Detect which cell encompasses the target text, then output its [X, Y] center coordinate. 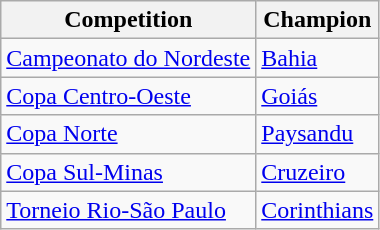
Campeonato do Nordeste [128, 58]
Copa Norte [128, 134]
Copa Centro-Oeste [128, 96]
Cruzeiro [318, 172]
Goiás [318, 96]
Copa Sul-Minas [128, 172]
Torneio Rio-São Paulo [128, 210]
Champion [318, 20]
Paysandu [318, 134]
Bahia [318, 58]
Competition [128, 20]
Corinthians [318, 210]
